Pinpoint the cell where the given text exists, returning its [x, y] midpoint coordinate. 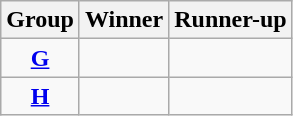
Runner-up [231, 20]
G [40, 58]
Winner [124, 20]
H [40, 96]
Group [40, 20]
